Determine the (X, Y) coordinate at the center of the cell enclosing the given text.  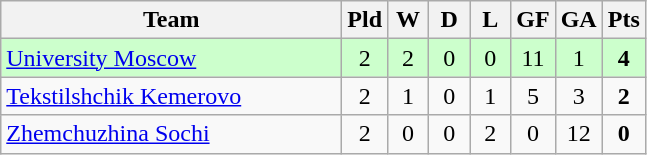
L (490, 20)
12 (578, 134)
Tekstilshchik Kemerovo (172, 96)
GF (533, 20)
University Moscow (172, 58)
3 (578, 96)
Zhemchuzhina Sochi (172, 134)
GA (578, 20)
D (450, 20)
11 (533, 58)
Pts (624, 20)
Team (172, 20)
4 (624, 58)
W (408, 20)
5 (533, 96)
Pld (365, 20)
